Search for the cell housing the specified text and yield its (X, Y) center coordinate. 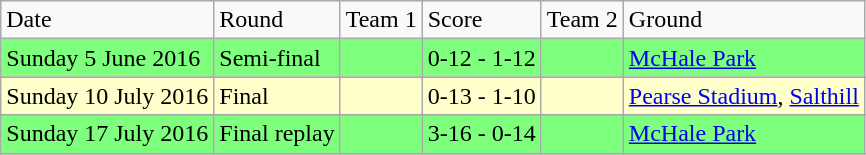
Pearse Stadium, Salthill (744, 96)
Sunday 10 July 2016 (108, 96)
Round (277, 20)
Team 2 (582, 20)
Sunday 17 July 2016 (108, 134)
Final replay (277, 134)
Ground (744, 20)
3-16 - 0-14 (482, 134)
Final (277, 96)
Date (108, 20)
0-13 - 1-10 (482, 96)
Score (482, 20)
Team 1 (381, 20)
Sunday 5 June 2016 (108, 58)
Semi-final (277, 58)
0-12 - 1-12 (482, 58)
